From the cell containing the given text, extract its center point as (x, y) coordinate. 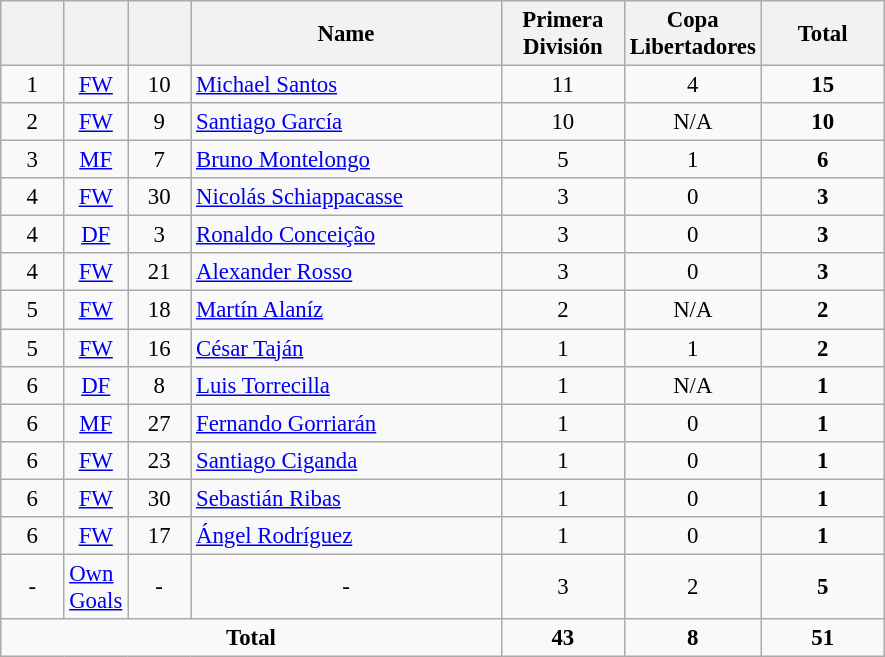
Primera División (562, 34)
Michael Santos (346, 85)
Martín Alaníz (346, 310)
17 (160, 536)
Copa Libertadores (692, 34)
Sebastián Ribas (346, 498)
Luis Torrecilla (346, 385)
Fernando Gorriarán (346, 423)
Alexander Rosso (346, 273)
21 (160, 273)
23 (160, 460)
11 (562, 85)
43 (562, 638)
Ronaldo Conceição (346, 235)
Santiago Ciganda (346, 460)
Name (346, 34)
51 (822, 638)
Bruno Montelongo (346, 160)
16 (160, 348)
Ángel Rodríguez (346, 536)
9 (160, 122)
Nicolás Schiappacasse (346, 197)
18 (160, 310)
Own Goals (96, 586)
7 (160, 160)
César Taján (346, 348)
Santiago García (346, 122)
27 (160, 423)
15 (822, 85)
